Output the (x, y) coordinate of the center of the cell containing the given text.  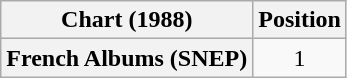
French Albums (SNEP) (127, 58)
Chart (1988) (127, 20)
Position (300, 20)
1 (300, 58)
